Find where the given text appears and provide that cell's center as (X, Y) coordinate. 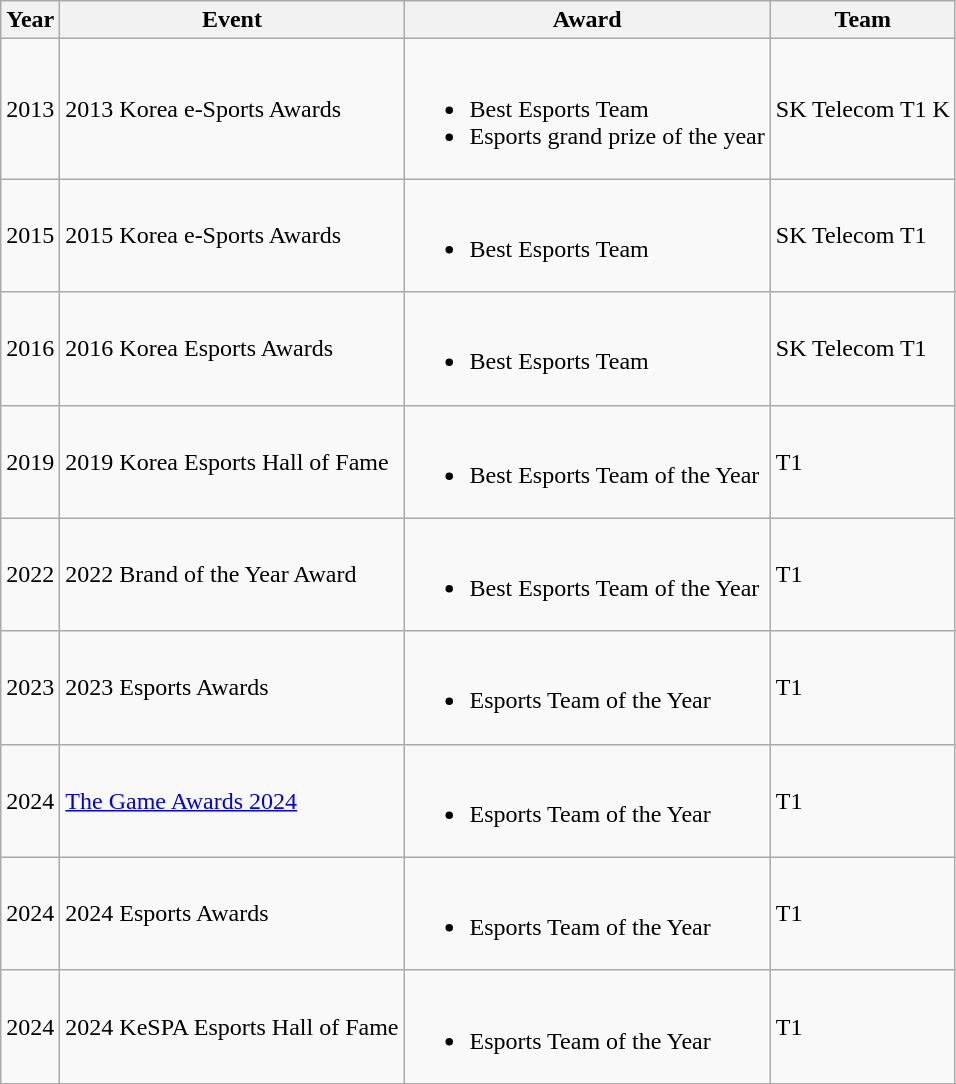
Event (232, 20)
2022 Brand of the Year Award (232, 574)
SK Telecom T1 K (862, 109)
Team (862, 20)
2022 (30, 574)
Year (30, 20)
Award (587, 20)
Best Esports TeamEsports grand prize of the year (587, 109)
2019 (30, 462)
2013 Korea e-Sports Awards (232, 109)
2016 Korea Esports Awards (232, 348)
2013 (30, 109)
2016 (30, 348)
2019 Korea Esports Hall of Fame (232, 462)
2024 Esports Awards (232, 914)
2024 KeSPA Esports Hall of Fame (232, 1026)
The Game Awards 2024 (232, 800)
2023 Esports Awards (232, 688)
2015 Korea e-Sports Awards (232, 236)
2015 (30, 236)
2023 (30, 688)
